Locate the cell with the specified text and output its [X, Y] center coordinate. 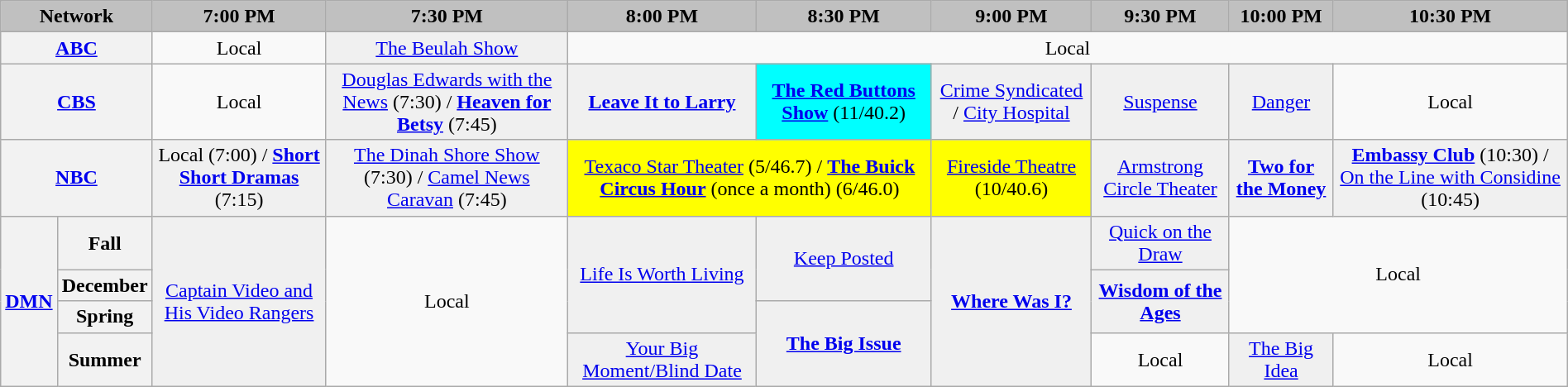
Embassy Club (10:30) / On the Line with Considine (10:45) [1451, 178]
Armstrong Circle Theater [1160, 178]
8:00 PM [662, 17]
9:30 PM [1160, 17]
Danger [1281, 102]
Fireside Theatre (10/40.6) [1011, 178]
Network [76, 17]
Quick on the Draw [1160, 243]
7:30 PM [447, 17]
Two for the Money [1281, 178]
Crime Syndicated / City Hospital [1011, 102]
The Big Issue [844, 344]
The Big Idea [1281, 359]
Keep Posted [844, 258]
Your Big Moment/Blind Date [662, 359]
December [104, 285]
8:30 PM [844, 17]
Summer [104, 359]
Where Was I? [1011, 301]
Life Is Worth Living [662, 275]
Leave It to Larry [662, 102]
Fall [104, 243]
Suspense [1160, 102]
10:30 PM [1451, 17]
DMN [29, 301]
10:00 PM [1281, 17]
The Red Buttons Show (11/40.2) [844, 102]
NBC [76, 178]
9:00 PM [1011, 17]
Wisdom of the Ages [1160, 301]
Texaco Star Theater (5/46.7) / The Buick Circus Hour (once a month) (6/46.0) [749, 178]
Spring [104, 317]
Captain Video and His Video Rangers [239, 301]
The Beulah Show [447, 48]
7:00 PM [239, 17]
ABC [76, 48]
Local (7:00) / Short Short Dramas (7:15) [239, 178]
The Dinah Shore Show (7:30) / Camel News Caravan (7:45) [447, 178]
Douglas Edwards with the News (7:30) / Heaven for Betsy (7:45) [447, 102]
CBS [76, 102]
